Return the (X, Y) coordinate for the center point of the cell that contains the specified text.  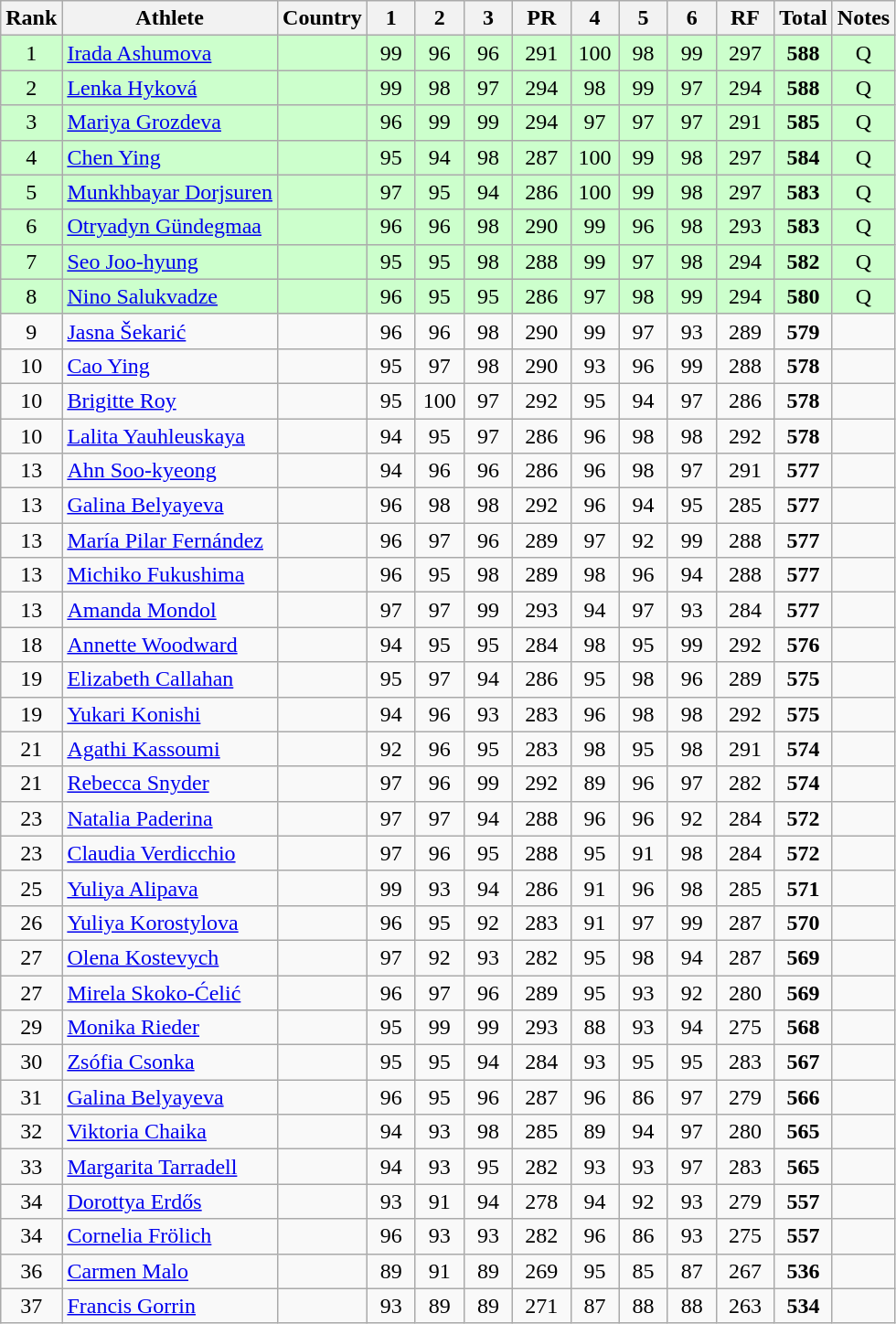
25 (31, 888)
29 (31, 1028)
Francis Gorrin (170, 1306)
Olena Kostevych (170, 957)
534 (804, 1306)
Cao Ying (170, 366)
36 (31, 1271)
Zsófia Csonka (170, 1062)
Mariya Grozdeva (170, 123)
Mirela Skoko-Ćelić (170, 992)
Notes (863, 18)
Jasna Šekarić (170, 331)
9 (31, 331)
Munkhbayar Dorjsuren (170, 192)
263 (745, 1306)
Michiko Fukushima (170, 575)
Brigitte Roy (170, 400)
PR (541, 18)
Elizabeth Callahan (170, 679)
Nino Salukvadze (170, 296)
567 (804, 1062)
Yukari Konishi (170, 714)
RF (745, 18)
580 (804, 296)
33 (31, 1167)
Irada Ashumova (170, 53)
18 (31, 645)
579 (804, 331)
26 (31, 923)
585 (804, 123)
María Pilar Fernández (170, 540)
30 (31, 1062)
Margarita Tarradell (170, 1167)
536 (804, 1271)
Annette Woodward (170, 645)
Country (323, 18)
Lalita Yauhleuskaya (170, 436)
Otryadyn Gündegmaa (170, 227)
Claudia Verdicchio (170, 853)
Seo Joo-hyung (170, 262)
Rebecca Snyder (170, 784)
Agathi Kassoumi (170, 749)
267 (745, 1271)
576 (804, 645)
568 (804, 1028)
Amanda Mondol (170, 610)
269 (541, 1271)
271 (541, 1306)
Ahn Soo-kyeong (170, 471)
Lenka Hyková (170, 88)
571 (804, 888)
8 (31, 296)
31 (31, 1097)
Viktoria Chaika (170, 1132)
570 (804, 923)
Yuliya Korostylova (170, 923)
Yuliya Alipava (170, 888)
582 (804, 262)
85 (644, 1271)
Total (804, 18)
Monika Rieder (170, 1028)
566 (804, 1097)
Natalia Paderina (170, 818)
7 (31, 262)
278 (541, 1201)
Chen Ying (170, 157)
584 (804, 157)
37 (31, 1306)
32 (31, 1132)
Athlete (170, 18)
Carmen Malo (170, 1271)
Rank (31, 18)
Cornelia Frölich (170, 1236)
Dorottya Erdős (170, 1201)
